Locate the cell with the specified text and output its [X, Y] center coordinate. 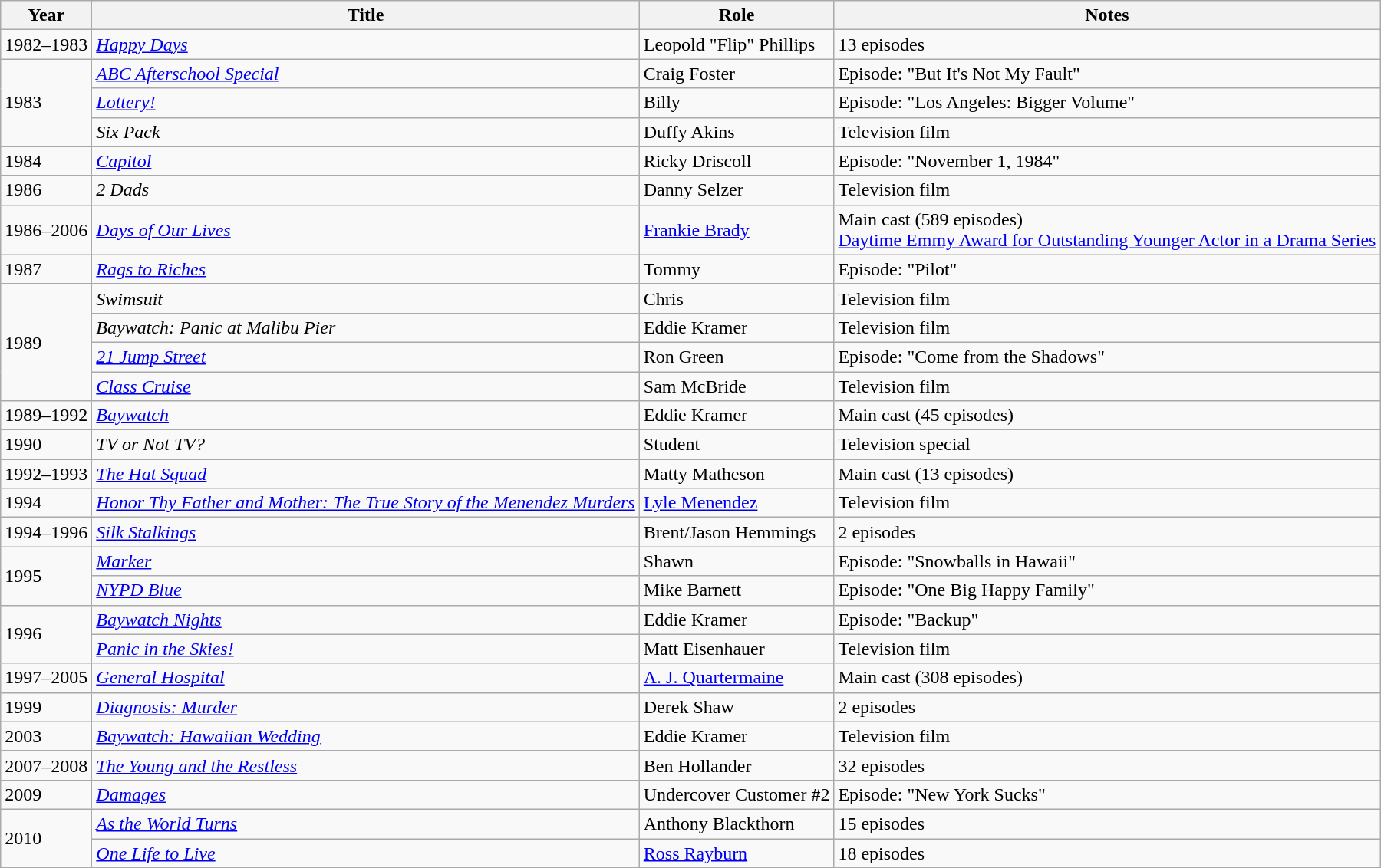
Main cast (45 episodes) [1107, 416]
32 episodes [1107, 765]
Danny Selzer [737, 190]
Silk Stalkings [365, 532]
1986–2006 [46, 230]
Craig Foster [737, 74]
Baywatch Nights [365, 620]
Lyle Menendez [737, 503]
Episode: "Come from the Shadows" [1107, 357]
2 Dads [365, 190]
Diagnosis: Murder [365, 707]
Baywatch: Hawaiian Wedding [365, 736]
Main cast (589 episodes)Daytime Emmy Award for Outstanding Younger Actor in a Drama Series [1107, 230]
Tommy [737, 269]
Television special [1107, 445]
Anthony Blackthorn [737, 824]
21 Jump Street [365, 357]
Episode: "One Big Happy Family" [1107, 590]
Episode: "November 1, 1984" [1107, 161]
Baywatch [365, 416]
Duffy Akins [737, 132]
1989 [46, 342]
1996 [46, 634]
Honor Thy Father and Mother: The True Story of the Menendez Murders [365, 503]
Damages [365, 794]
As the World Turns [365, 824]
13 episodes [1107, 44]
1989–1992 [46, 416]
Episode: "Los Angeles: Bigger Volume" [1107, 103]
Episode: "But It's Not My Fault" [1107, 74]
Billy [737, 103]
Swimsuit [365, 298]
NYPD Blue [365, 590]
2010 [46, 838]
Title [365, 15]
2003 [46, 736]
Role [737, 15]
Ron Green [737, 357]
1990 [46, 445]
1994–1996 [46, 532]
A. J. Quartermaine [737, 678]
Ricky Driscoll [737, 161]
1986 [46, 190]
Happy Days [365, 44]
ABC Afterschool Special [365, 74]
1992–1993 [46, 474]
2009 [46, 794]
Student [737, 445]
Six Pack [365, 132]
15 episodes [1107, 824]
One Life to Live [365, 853]
Rags to Riches [365, 269]
2007–2008 [46, 765]
Class Cruise [365, 386]
1983 [46, 103]
Leopold "Flip" Phillips [737, 44]
1984 [46, 161]
Brent/Jason Hemmings [737, 532]
The Young and the Restless [365, 765]
General Hospital [365, 678]
1997–2005 [46, 678]
Frankie Brady [737, 230]
Baywatch: Panic at Malibu Pier [365, 327]
Days of Our Lives [365, 230]
Episode: "Pilot" [1107, 269]
Episode: "Backup" [1107, 620]
Main cast (308 episodes) [1107, 678]
Sam McBride [737, 386]
1987 [46, 269]
Notes [1107, 15]
Ross Rayburn [737, 853]
Year [46, 15]
Mike Barnett [737, 590]
Marker [365, 561]
Main cast (13 episodes) [1107, 474]
1982–1983 [46, 44]
Capitol [365, 161]
Derek Shaw [737, 707]
Panic in the Skies! [365, 649]
Matt Eisenhauer [737, 649]
18 episodes [1107, 853]
TV or Not TV? [365, 445]
Undercover Customer #2 [737, 794]
Lottery! [365, 103]
Ben Hollander [737, 765]
Shawn [737, 561]
1999 [46, 707]
Episode: "Snowballs in Hawaii" [1107, 561]
Matty Matheson [737, 474]
Episode: "New York Sucks" [1107, 794]
1995 [46, 576]
The Hat Squad [365, 474]
Chris [737, 298]
1994 [46, 503]
